Identify which cell holds the provided text, then report its (X, Y) central coordinate. 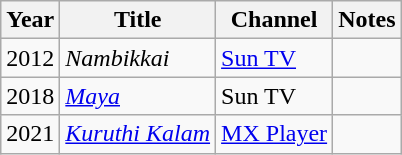
Channel (274, 20)
2018 (30, 96)
MX Player (274, 134)
Notes (367, 20)
Nambikkai (138, 58)
2021 (30, 134)
Maya (138, 96)
Title (138, 20)
2012 (30, 58)
Year (30, 20)
Kuruthi Kalam (138, 134)
